Return [X, Y] of the center of cell containing provided text 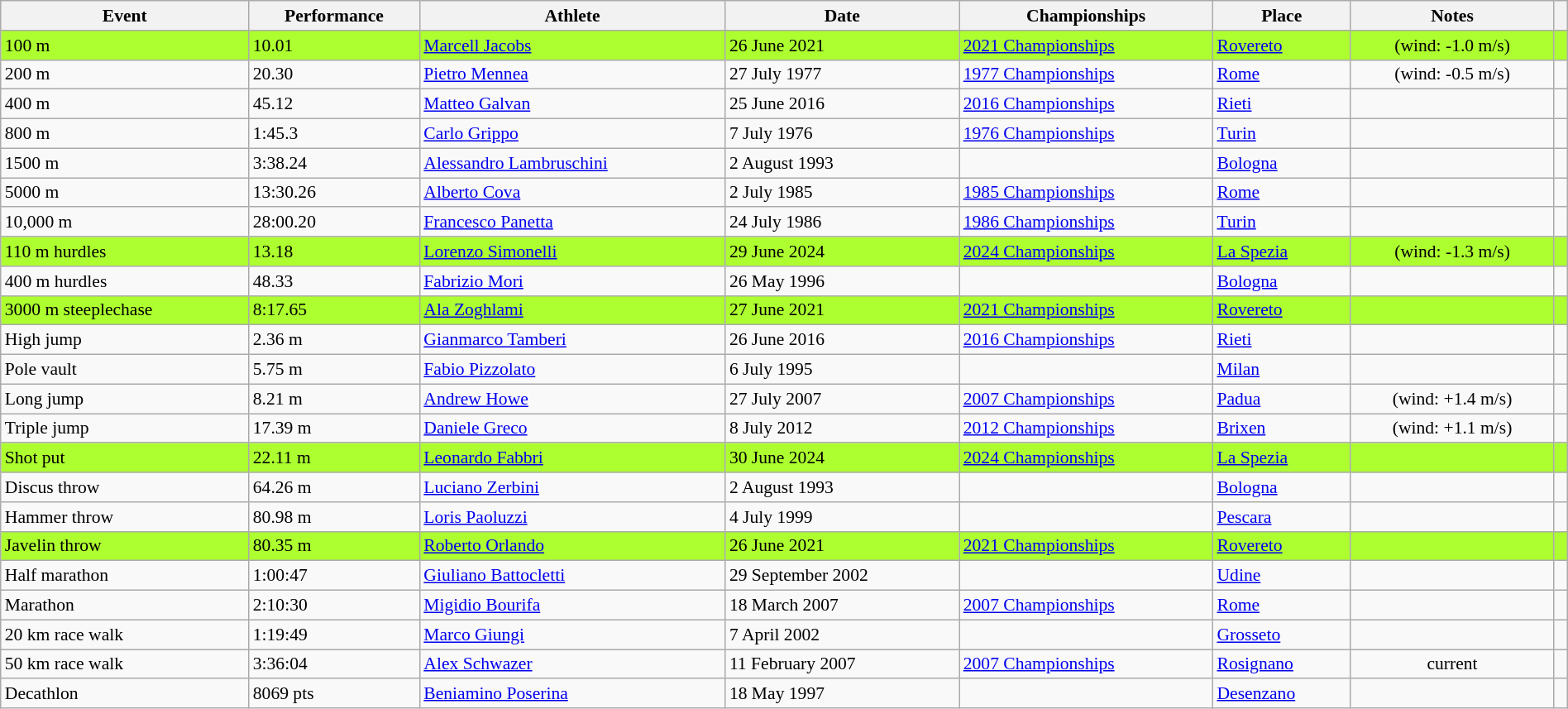
400 m hurdles [125, 281]
7 April 2002 [842, 635]
8069 pts [334, 694]
Marcell Jacobs [572, 46]
45.12 [334, 104]
Fabrizio Mori [572, 281]
Championships [1087, 16]
Hammer throw [125, 517]
8.21 m [334, 399]
Lorenzo Simonelli [572, 252]
Rosignano [1282, 664]
800 m [125, 134]
100 m [125, 46]
(wind: -1.3 m/s) [1452, 252]
48.33 [334, 281]
Date [842, 16]
3:36:04 [334, 664]
13:30.26 [334, 193]
Shot put [125, 458]
3000 m steeplechase [125, 310]
Leonardo Fabbri [572, 458]
current [1452, 664]
2012 Championships [1087, 429]
Ala Zoghlami [572, 310]
Desenzano [1282, 694]
Long jump [125, 399]
Pietro Mennea [572, 74]
Brixen [1282, 429]
Loris Paoluzzi [572, 517]
Half marathon [125, 576]
Andrew Howe [572, 399]
1977 Championships [1087, 74]
Grosseto [1282, 635]
2 July 1985 [842, 193]
1985 Championships [1087, 193]
Milan [1282, 370]
22.11 m [334, 458]
200 m [125, 74]
11 February 2007 [842, 664]
(wind: +1.4 m/s) [1452, 399]
20 km race walk [125, 635]
27 July 2007 [842, 399]
Discus throw [125, 487]
13.18 [334, 252]
Javelin throw [125, 546]
Decathlon [125, 694]
1986 Championships [1087, 223]
29 June 2024 [842, 252]
Francesco Panetta [572, 223]
1:45.3 [334, 134]
Padua [1282, 399]
High jump [125, 340]
10,000 m [125, 223]
Beniamino Poserina [572, 694]
Pescara [1282, 517]
17.39 m [334, 429]
Notes [1452, 16]
8:17.65 [334, 310]
Performance [334, 16]
Event [125, 16]
Gianmarco Tamberi [572, 340]
Carlo Grippo [572, 134]
64.26 m [334, 487]
50 km race walk [125, 664]
(wind: -0.5 m/s) [1452, 74]
Fabio Pizzolato [572, 370]
Udine [1282, 576]
25 June 2016 [842, 104]
27 July 1977 [842, 74]
Daniele Greco [572, 429]
Marco Giungi [572, 635]
18 March 2007 [842, 606]
8 July 2012 [842, 429]
Pole vault [125, 370]
6 July 1995 [842, 370]
1:00:47 [334, 576]
(wind: +1.1 m/s) [1452, 429]
(wind: -1.0 m/s) [1452, 46]
27 June 2021 [842, 310]
28:00.20 [334, 223]
2:10:30 [334, 606]
Alberto Cova [572, 193]
Place [1282, 16]
Roberto Orlando [572, 546]
400 m [125, 104]
7 July 1976 [842, 134]
80.35 m [334, 546]
5.75 m [334, 370]
Marathon [125, 606]
Migidio Bourifa [572, 606]
Matteo Galvan [572, 104]
24 July 1986 [842, 223]
80.98 m [334, 517]
Alessandro Lambruschini [572, 163]
29 September 2002 [842, 576]
Giuliano Battocletti [572, 576]
1:19:49 [334, 635]
Athlete [572, 16]
Alex Schwazer [572, 664]
5000 m [125, 193]
3:38.24 [334, 163]
Luciano Zerbini [572, 487]
10.01 [334, 46]
1976 Championships [1087, 134]
26 June 2016 [842, 340]
30 June 2024 [842, 458]
4 July 1999 [842, 517]
18 May 1997 [842, 694]
26 May 1996 [842, 281]
110 m hurdles [125, 252]
Triple jump [125, 429]
1500 m [125, 163]
20.30 [334, 74]
2.36 m [334, 340]
